Search for the cell housing the specified text and yield its [x, y] center coordinate. 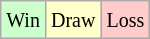
Loss [126, 20]
Draw [72, 20]
Win [24, 20]
